Identify which cell holds the provided text, then report its [X, Y] central coordinate. 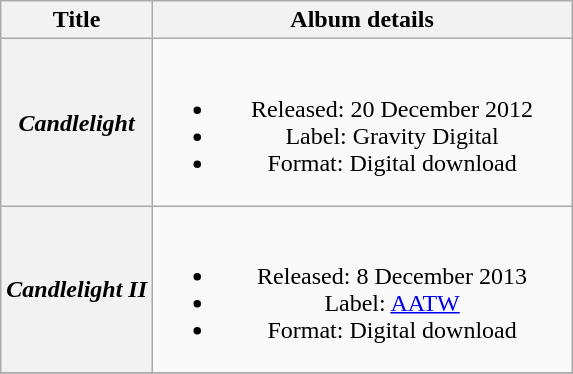
Candlelight II [77, 290]
Released: 8 December 2013Label: AATWFormat: Digital download [362, 290]
Album details [362, 20]
Released: 20 December 2012Label: Gravity DigitalFormat: Digital download [362, 122]
Candlelight [77, 122]
Title [77, 20]
